From the cell containing the given text, extract its center point as (x, y) coordinate. 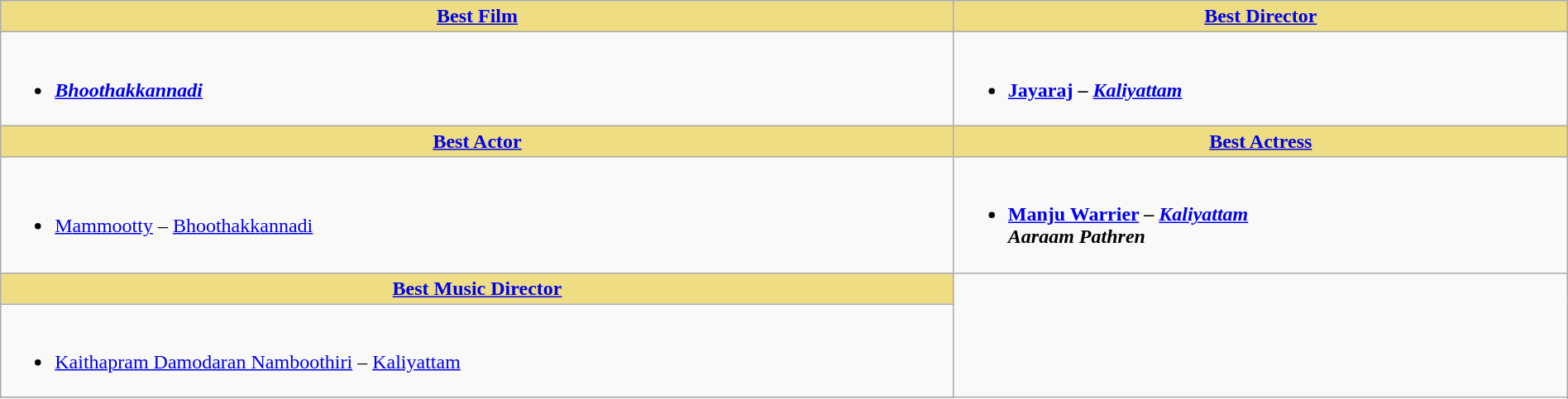
Best Actress (1260, 141)
Best Actor (478, 141)
Mammootty – Bhoothakkannadi (478, 215)
Best Director (1260, 17)
Bhoothakkannadi (478, 79)
Manju Warrier – Kaliyattam Aaraam Pathren (1260, 215)
Kaithapram Damodaran Namboothiri – Kaliyattam (478, 350)
Best Music Director (478, 288)
Jayaraj – Kaliyattam (1260, 79)
Best Film (478, 17)
